Pinpoint the cell where the given text exists, returning its [x, y] midpoint coordinate. 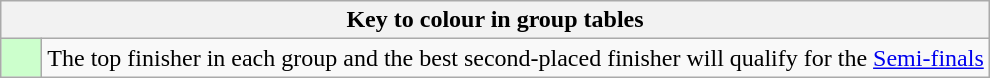
The top finisher in each group and the best second-placed finisher will qualify for the Semi-finals [516, 58]
Key to colour in group tables [496, 20]
